Output the [x, y] coordinate of the center of the cell containing the given text.  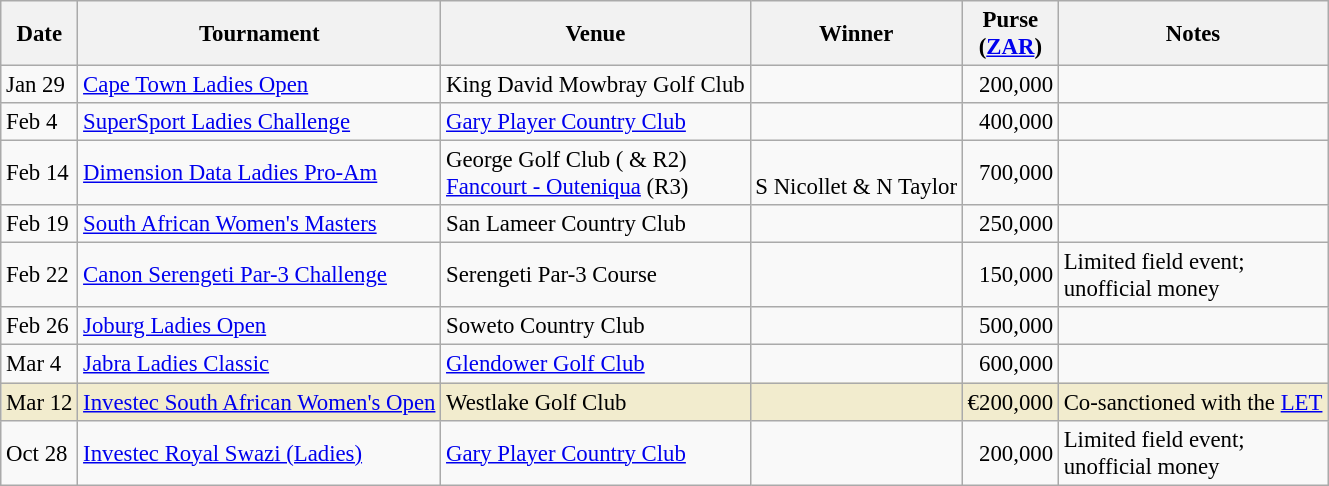
San Lameer Country Club [596, 224]
George Golf Club ( & R2)Fancourt - Outeniqua (R3) [596, 174]
Serengeti Par-3 Course [596, 276]
Date [40, 34]
Feb 14 [40, 174]
Feb 4 [40, 122]
Feb 22 [40, 276]
Feb 19 [40, 224]
Winner [856, 34]
Co-sanctioned with the LET [1192, 402]
Mar 12 [40, 402]
Dimension Data Ladies Pro-Am [260, 174]
Investec Royal Swazi (Ladies) [260, 452]
250,000 [1010, 224]
S Nicollet & N Taylor [856, 174]
150,000 [1010, 276]
500,000 [1010, 327]
Cape Town Ladies Open [260, 85]
700,000 [1010, 174]
South African Women's Masters [260, 224]
Notes [1192, 34]
Jabra Ladies Classic [260, 364]
Oct 28 [40, 452]
Canon Serengeti Par-3 Challenge [260, 276]
€200,000 [1010, 402]
Feb 26 [40, 327]
Jan 29 [40, 85]
Mar 4 [40, 364]
SuperSport Ladies Challenge [260, 122]
King David Mowbray Golf Club [596, 85]
400,000 [1010, 122]
Purse(ZAR) [1010, 34]
Tournament [260, 34]
Investec South African Women's Open [260, 402]
Joburg Ladies Open [260, 327]
Soweto Country Club [596, 327]
Westlake Golf Club [596, 402]
600,000 [1010, 364]
Venue [596, 34]
Glendower Golf Club [596, 364]
